Search for the cell housing the specified text and yield its (x, y) center coordinate. 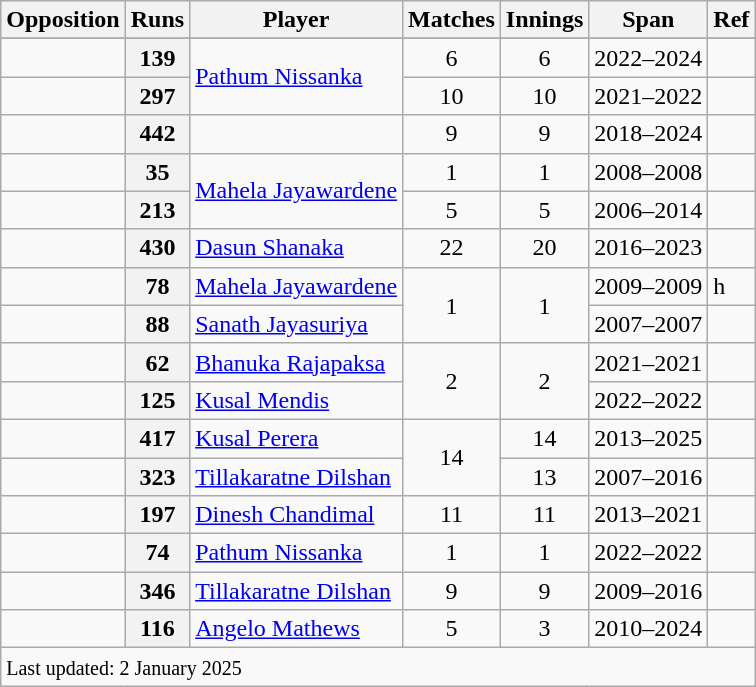
Angelo Mathews (296, 629)
430 (157, 248)
78 (157, 286)
Ref (732, 20)
Innings (544, 20)
2013–2021 (648, 515)
213 (157, 210)
297 (157, 96)
2021–2022 (648, 96)
Dasun Shanaka (296, 248)
35 (157, 172)
3 (544, 629)
88 (157, 324)
Matches (452, 20)
346 (157, 591)
116 (157, 629)
2009–2016 (648, 591)
Last updated: 2 January 2025 (378, 667)
Dinesh Chandimal (296, 515)
2008–2008 (648, 172)
2018–2024 (648, 134)
Runs (157, 20)
Sanath Jayasuriya (296, 324)
74 (157, 553)
2013–2025 (648, 438)
Player (296, 20)
2007–2016 (648, 477)
62 (157, 362)
125 (157, 400)
Bhanuka Rajapaksa (296, 362)
197 (157, 515)
Opposition (63, 20)
h (732, 286)
13 (544, 477)
417 (157, 438)
2021–2021 (648, 362)
323 (157, 477)
2016–2023 (648, 248)
2007–2007 (648, 324)
2009–2009 (648, 286)
Kusal Perera (296, 438)
2022–2024 (648, 58)
20 (544, 248)
2010–2024 (648, 629)
Span (648, 20)
22 (452, 248)
139 (157, 58)
Kusal Mendis (296, 400)
2006–2014 (648, 210)
442 (157, 134)
